Scan for the cell matching the given text and deliver its [X, Y] coordinate at center. 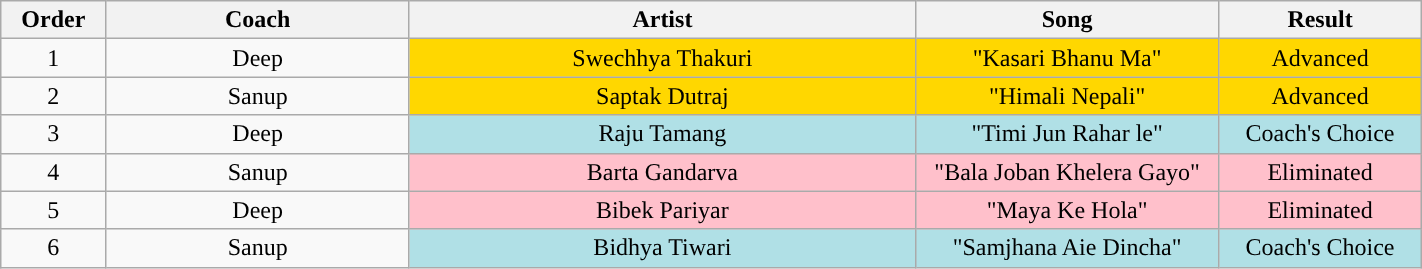
1 [54, 58]
Result [1320, 20]
Saptak Dutraj [662, 96]
2 [54, 96]
"Kasari Bhanu Ma" [1067, 58]
Bibek Pariyar [662, 210]
Artist [662, 20]
Coach [258, 20]
Order [54, 20]
"Maya Ke Hola" [1067, 210]
3 [54, 134]
6 [54, 248]
Bidhya Tiwari [662, 248]
"Samjhana Aie Dincha" [1067, 248]
"Timi Jun Rahar le" [1067, 134]
"Bala Joban Khelera Gayo" [1067, 172]
Raju Tamang [662, 134]
Barta Gandarva [662, 172]
Song [1067, 20]
4 [54, 172]
Swechhya Thakuri [662, 58]
"Himali Nepali" [1067, 96]
5 [54, 210]
